Determine the [X, Y] coordinate at the center of the cell enclosing the given text.  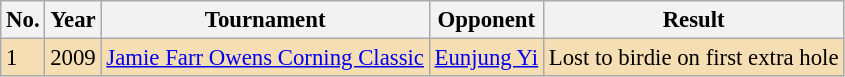
Opponent [486, 20]
Tournament [265, 20]
Result [693, 20]
Jamie Farr Owens Corning Classic [265, 58]
No. [23, 20]
1 [23, 58]
Lost to birdie on first extra hole [693, 58]
2009 [73, 58]
Eunjung Yi [486, 58]
Year [73, 20]
